Return (X, Y) of the center of cell containing provided text 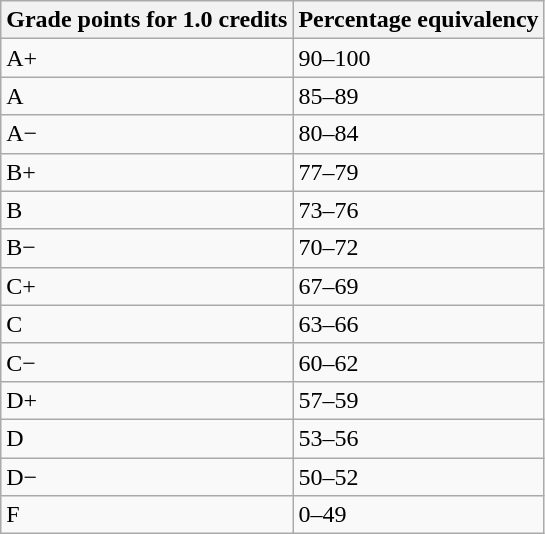
57–59 (418, 400)
53–56 (418, 438)
A+ (147, 58)
B (147, 210)
85–89 (418, 96)
D (147, 438)
60–62 (418, 362)
A− (147, 134)
C+ (147, 286)
73–76 (418, 210)
67–69 (418, 286)
B+ (147, 172)
63–66 (418, 324)
F (147, 515)
D− (147, 477)
B− (147, 248)
70–72 (418, 248)
C (147, 324)
D+ (147, 400)
Grade points for 1.0 credits (147, 20)
77–79 (418, 172)
A (147, 96)
0–49 (418, 515)
80–84 (418, 134)
50–52 (418, 477)
C− (147, 362)
Percentage equivalency (418, 20)
90–100 (418, 58)
